From the cell containing the given text, extract its center point as [X, Y] coordinate. 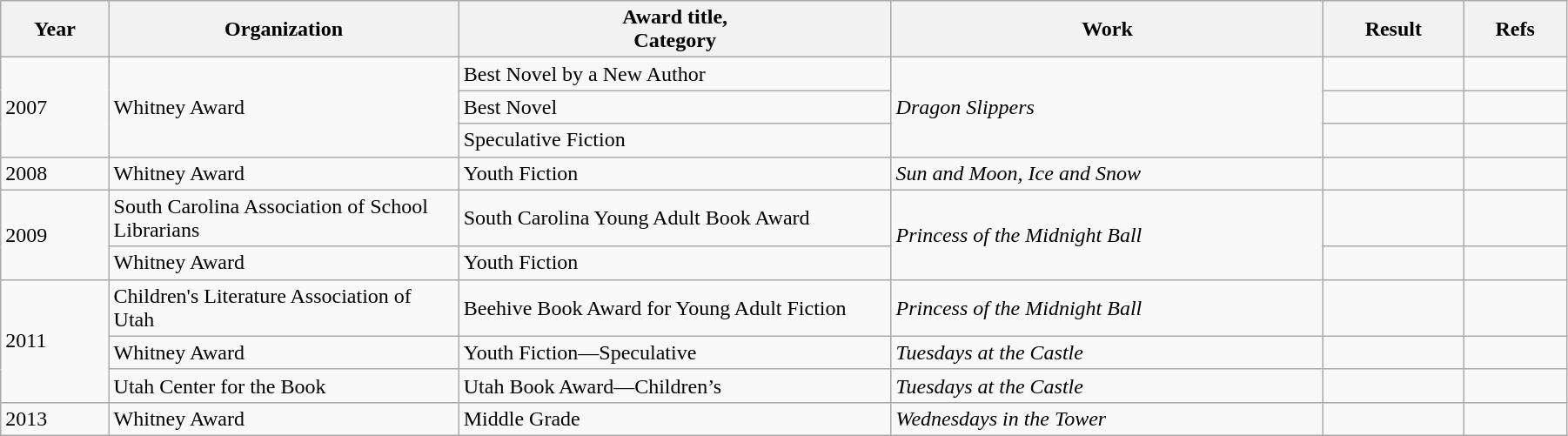
2008 [55, 173]
Middle Grade [675, 419]
Utah Center for the Book [284, 386]
Youth Fiction—Speculative [675, 352]
Beehive Book Award for Young Adult Fiction [675, 308]
South Carolina Association of School Librarians [284, 218]
Dragon Slippers [1107, 107]
2011 [55, 341]
Refs [1516, 30]
South Carolina Young Adult Book Award [675, 218]
Award title,Category [675, 30]
2009 [55, 235]
2013 [55, 419]
2007 [55, 107]
Children's Literature Association of Utah [284, 308]
Work [1107, 30]
Best Novel by a New Author [675, 74]
Speculative Fiction [675, 140]
Utah Book Award—Children’s [675, 386]
Organization [284, 30]
Sun and Moon, Ice and Snow [1107, 173]
Result [1394, 30]
Wednesdays in the Tower [1107, 419]
Year [55, 30]
Best Novel [675, 107]
